For the text-containing cell, return its midpoint in [X, Y] coordinate format. 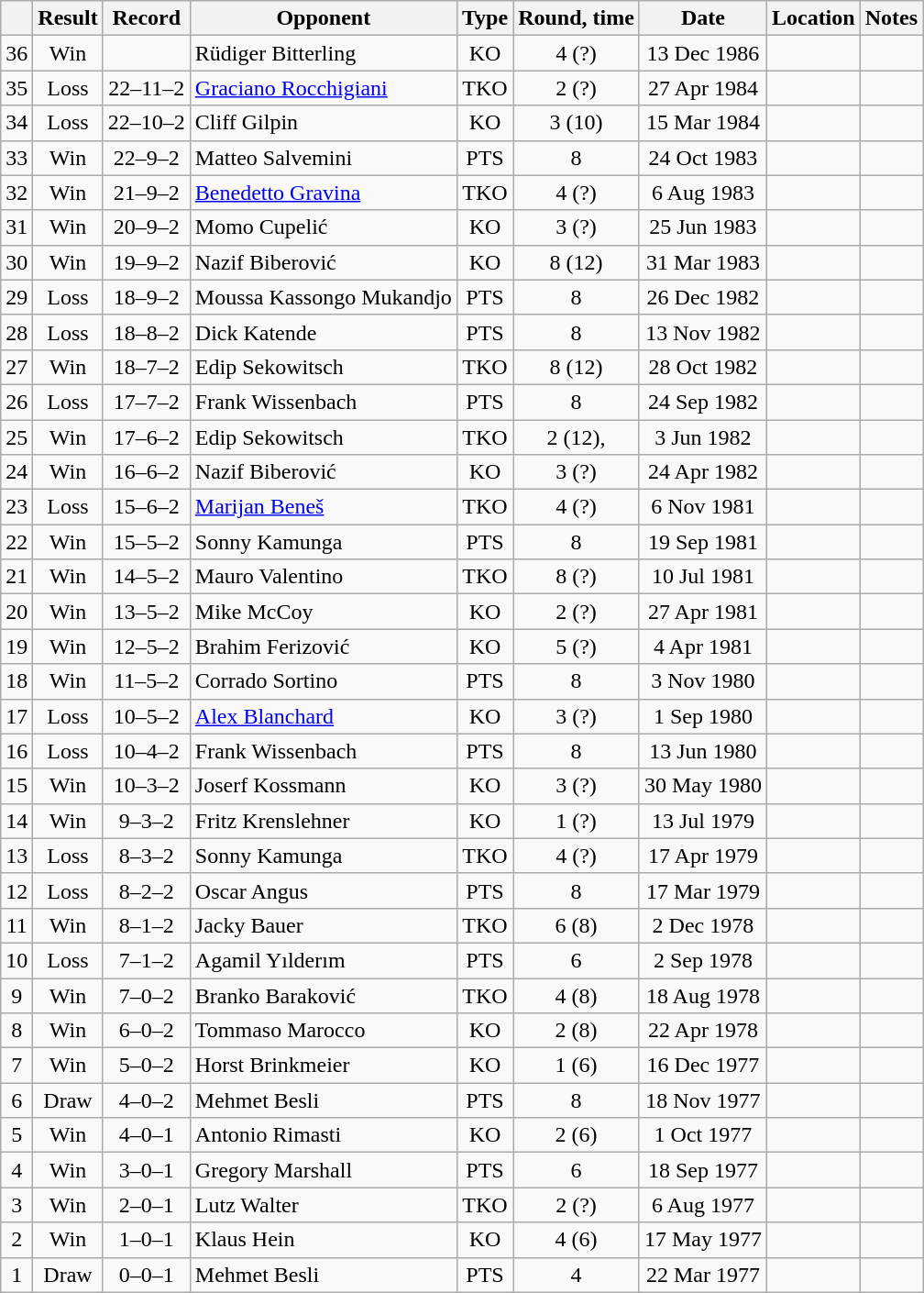
Agamil Yılderım [323, 960]
Rüdiger Bitterling [323, 53]
10–3–2 [147, 786]
19 Sep 1981 [702, 542]
21–9–2 [147, 193]
Gregory Marshall [323, 1170]
10 [16, 960]
Dick Katende [323, 332]
22–9–2 [147, 158]
8–2–2 [147, 890]
5 [16, 1135]
28 [16, 332]
Joserf Kossmann [323, 786]
10–4–2 [147, 751]
18 Sep 1977 [702, 1170]
3 Nov 1980 [702, 681]
28 Oct 1982 [702, 367]
27 Apr 1981 [702, 612]
Antonio Rimasti [323, 1135]
Graciano Rocchigiani [323, 88]
Location [813, 18]
19–9–2 [147, 262]
4–0–1 [147, 1135]
8 (?) [577, 577]
30 May 1980 [702, 786]
Date [702, 18]
13 Dec 1986 [702, 53]
17 [16, 716]
6 Nov 1981 [702, 507]
4 (8) [577, 995]
22–11–2 [147, 88]
Type [484, 18]
26 Dec 1982 [702, 297]
Benedetto Gravina [323, 193]
34 [16, 123]
1 Sep 1980 [702, 716]
24 Oct 1983 [702, 158]
Horst Brinkmeier [323, 1066]
23 [16, 507]
3 [16, 1205]
35 [16, 88]
22 Mar 1977 [702, 1275]
4–0–2 [147, 1100]
Alex Blanchard [323, 716]
9 [16, 995]
7 [16, 1066]
Record [147, 18]
Lutz Walter [323, 1205]
13 Jun 1980 [702, 751]
17 May 1977 [702, 1240]
Branko Baraković [323, 995]
Matteo Salvemini [323, 158]
Result [68, 18]
8–1–2 [147, 925]
Brahim Ferizović [323, 646]
2 (6) [577, 1135]
32 [16, 193]
18–8–2 [147, 332]
13 [16, 856]
Round, time [577, 18]
12 [16, 890]
Moussa Kassongo Mukandjo [323, 297]
11 [16, 925]
15–5–2 [147, 542]
Momo Cupelić [323, 227]
25 [16, 437]
13 Jul 1979 [702, 821]
Mauro Valentino [323, 577]
27 Apr 1984 [702, 88]
25 Jun 1983 [702, 227]
1–0–1 [147, 1240]
7–1–2 [147, 960]
27 [16, 367]
36 [16, 53]
10–5–2 [147, 716]
33 [16, 158]
21 [16, 577]
2–0–1 [147, 1205]
10 Jul 1981 [702, 577]
Tommaso Marocco [323, 1031]
29 [16, 297]
15–6–2 [147, 507]
5–0–2 [147, 1066]
Mike McCoy [323, 612]
0–0–1 [147, 1275]
19 [16, 646]
16 Dec 1977 [702, 1066]
Oscar Angus [323, 890]
6 (8) [577, 925]
7–0–2 [147, 995]
Opponent [323, 18]
1 [16, 1275]
2 (8) [577, 1031]
16 [16, 751]
14 [16, 821]
15 [16, 786]
6–0–2 [147, 1031]
18 Nov 1977 [702, 1100]
4 (6) [577, 1240]
5 (?) [577, 646]
26 [16, 402]
Cliff Gilpin [323, 123]
13 Nov 1982 [702, 332]
3 (10) [577, 123]
31 Mar 1983 [702, 262]
Marijan Beneš [323, 507]
12–5–2 [147, 646]
Corrado Sortino [323, 681]
8–3–2 [147, 856]
24 Apr 1982 [702, 472]
1 Oct 1977 [702, 1135]
17 Mar 1979 [702, 890]
18 [16, 681]
2 [16, 1240]
Klaus Hein [323, 1240]
Notes [891, 18]
24 [16, 472]
Fritz Krenslehner [323, 821]
20–9–2 [147, 227]
11–5–2 [147, 681]
20 [16, 612]
18 Aug 1978 [702, 995]
3 Jun 1982 [702, 437]
2 (12), [577, 437]
15 Mar 1984 [702, 123]
13–5–2 [147, 612]
6 Aug 1977 [702, 1205]
18–9–2 [147, 297]
30 [16, 262]
1 (6) [577, 1066]
16–6–2 [147, 472]
17–7–2 [147, 402]
6 Aug 1983 [702, 193]
18–7–2 [147, 367]
2 Dec 1978 [702, 925]
9–3–2 [147, 821]
2 Sep 1978 [702, 960]
22 [16, 542]
17 Apr 1979 [702, 856]
Jacky Bauer [323, 925]
1 (?) [577, 821]
22–10–2 [147, 123]
24 Sep 1982 [702, 402]
3–0–1 [147, 1170]
17–6–2 [147, 437]
14–5–2 [147, 577]
22 Apr 1978 [702, 1031]
31 [16, 227]
4 Apr 1981 [702, 646]
